Extract the [x, y] coordinate from the center of the cell holding the provided text.  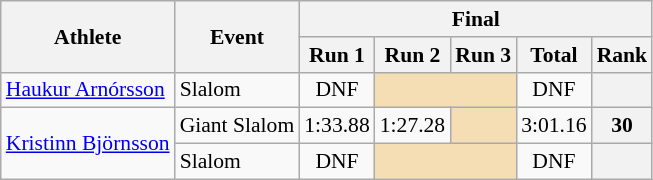
Run 1 [336, 55]
Giant Slalom [238, 126]
Kristinn Björnsson [88, 144]
Athlete [88, 36]
Rank [622, 55]
Run 2 [412, 55]
Final [476, 19]
1:33.88 [336, 126]
30 [622, 126]
3:01.16 [554, 126]
Total [554, 55]
Haukur Arnórsson [88, 90]
Event [238, 36]
Run 3 [483, 55]
1:27.28 [412, 126]
